Pinpoint the cell where the given text exists, returning its (x, y) midpoint coordinate. 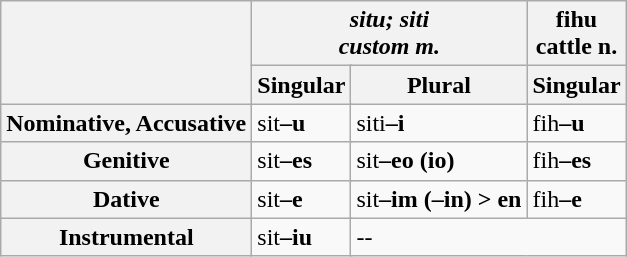
sit–im (–in) > en (439, 199)
siti–i (439, 123)
sit–e (302, 199)
fih–u (576, 123)
fihu cattle n. (576, 34)
-- (488, 237)
fih–es (576, 161)
sit–eo (io) (439, 161)
sit–es (302, 161)
situ; siti custom m. (390, 34)
Instrumental (126, 237)
Nominative, Accusative (126, 123)
Genitive (126, 161)
Plural (439, 85)
Dative (126, 199)
sit–u (302, 123)
fih–e (576, 199)
sit–iu (302, 237)
